Extract the (X, Y) coordinate from the center of the cell holding the provided text.  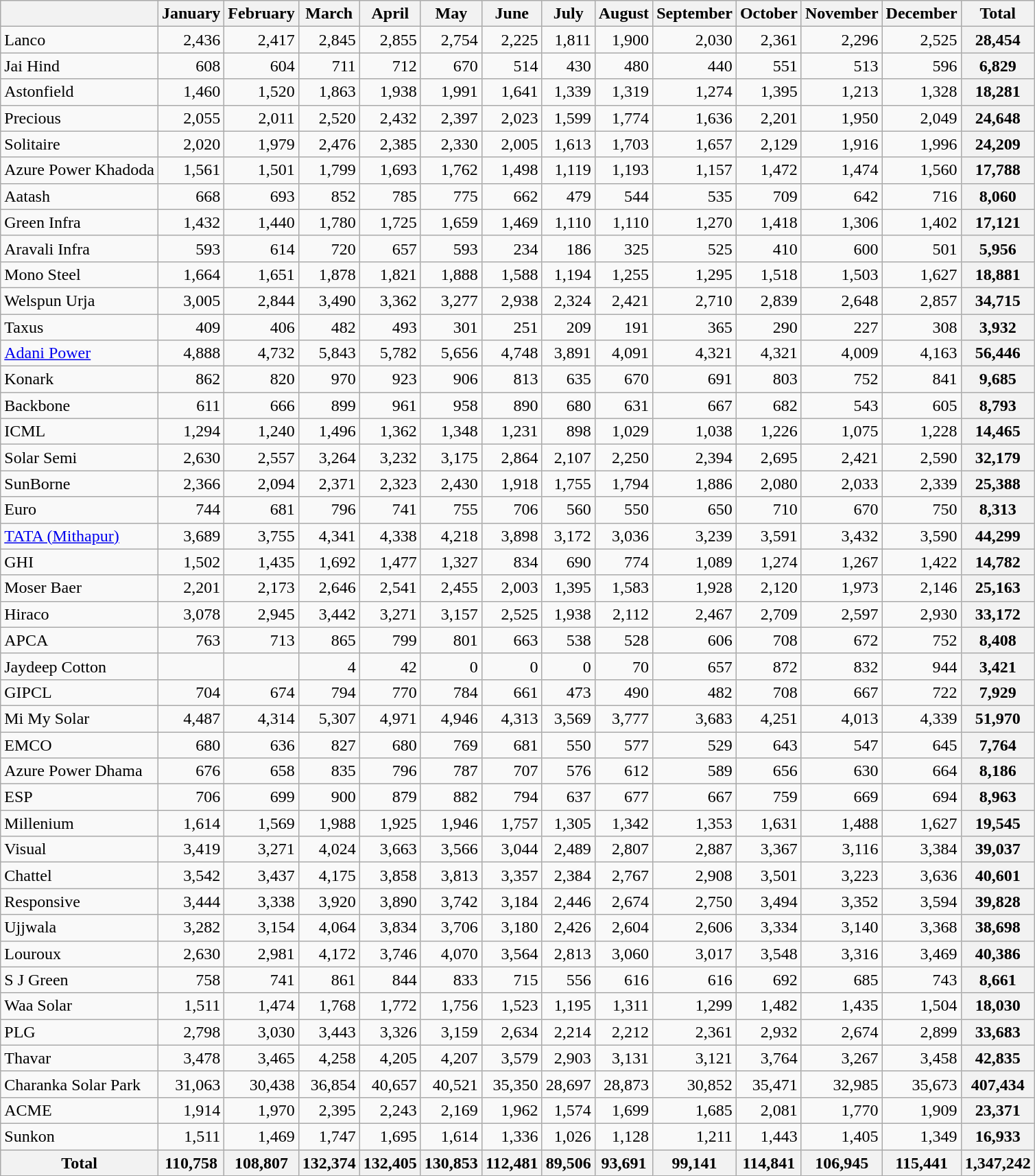
39,037 (997, 849)
1,991 (451, 92)
70 (623, 666)
3,478 (191, 1058)
923 (390, 379)
191 (623, 327)
1,973 (842, 588)
S J Green (80, 980)
2,857 (922, 301)
Green Infra (80, 222)
1,255 (623, 274)
716 (922, 196)
1,193 (623, 170)
664 (922, 771)
18,030 (997, 1006)
604 (261, 66)
2,604 (623, 928)
3,443 (329, 1032)
1,561 (191, 170)
2,055 (191, 118)
2,005 (512, 144)
3,264 (329, 458)
1,327 (451, 562)
4,218 (451, 536)
1,026 (568, 1136)
2,864 (512, 458)
44,299 (997, 536)
ICML (80, 432)
643 (768, 744)
841 (922, 379)
1,518 (768, 274)
2,395 (329, 1110)
3,458 (922, 1058)
556 (568, 980)
Waa Solar (80, 1006)
301 (451, 327)
2,754 (451, 40)
3,334 (768, 928)
2,938 (512, 301)
3,891 (568, 353)
1,405 (842, 1136)
SunBorne (80, 484)
24,648 (997, 118)
3,352 (842, 902)
1,029 (623, 432)
1,946 (451, 823)
14,465 (997, 432)
ESP (80, 797)
Responsive (80, 902)
4,175 (329, 875)
669 (842, 797)
2,146 (922, 588)
2,397 (451, 118)
612 (623, 771)
852 (329, 196)
3,180 (512, 928)
3,044 (512, 849)
614 (261, 248)
2,695 (768, 458)
3,267 (842, 1058)
1,496 (329, 432)
890 (512, 405)
3,239 (695, 536)
3,742 (451, 902)
114,841 (768, 1163)
2,394 (695, 458)
2,366 (191, 484)
1,799 (329, 170)
3,683 (695, 718)
3,005 (191, 301)
18,881 (997, 274)
2,590 (922, 458)
1,988 (329, 823)
3,898 (512, 536)
5,307 (329, 718)
3,159 (451, 1032)
Sunkon (80, 1136)
Jaydeep Cotton (80, 666)
3,175 (451, 458)
2,541 (390, 588)
42,835 (997, 1058)
1,918 (512, 484)
Mono Steel (80, 274)
234 (512, 248)
658 (261, 771)
813 (512, 379)
1,755 (568, 484)
3,232 (390, 458)
4,339 (922, 718)
3,777 (623, 718)
290 (768, 327)
1,402 (922, 222)
Aravali Infra (80, 248)
106,945 (842, 1163)
2,597 (842, 614)
3,579 (512, 1058)
2,330 (451, 144)
2,839 (768, 301)
51,970 (997, 718)
677 (623, 797)
4,013 (842, 718)
1,294 (191, 432)
4,487 (191, 718)
709 (768, 196)
1,699 (623, 1110)
132,374 (329, 1163)
4,207 (451, 1058)
490 (623, 692)
3,121 (695, 1058)
1,523 (512, 1006)
544 (623, 196)
560 (568, 510)
209 (568, 327)
17,121 (997, 222)
514 (512, 66)
529 (695, 744)
3,490 (329, 301)
25,163 (997, 588)
473 (568, 692)
3,357 (512, 875)
1,583 (623, 588)
406 (261, 327)
2,845 (329, 40)
606 (695, 640)
835 (329, 771)
407,434 (997, 1084)
3,542 (191, 875)
694 (922, 797)
Ujjwala (80, 928)
1,038 (695, 432)
1,863 (329, 92)
872 (768, 666)
1,226 (768, 432)
2,371 (329, 484)
APCA (80, 640)
2,003 (512, 588)
1,774 (623, 118)
1,970 (261, 1110)
2,436 (191, 40)
3,764 (768, 1058)
40,657 (390, 1084)
2,323 (390, 484)
2,120 (768, 588)
3,384 (922, 849)
2,648 (842, 301)
2,945 (261, 614)
3,282 (191, 928)
944 (922, 666)
2,173 (261, 588)
662 (512, 196)
Solar Semi (80, 458)
543 (842, 405)
38,698 (997, 928)
2,606 (695, 928)
758 (191, 980)
1,443 (768, 1136)
713 (261, 640)
July (568, 14)
3,564 (512, 954)
Astonfield (80, 92)
2,899 (922, 1032)
2,807 (623, 849)
410 (768, 248)
8,060 (997, 196)
108,807 (261, 1163)
1,925 (390, 823)
115,441 (922, 1163)
538 (568, 640)
2,212 (623, 1032)
525 (695, 248)
430 (568, 66)
958 (451, 405)
1,342 (623, 823)
Hiraco (80, 614)
1,569 (261, 823)
1,295 (695, 274)
1,299 (695, 1006)
3,184 (512, 902)
January (191, 14)
3,140 (842, 928)
2,030 (695, 40)
4,314 (261, 718)
704 (191, 692)
99,141 (695, 1163)
1,504 (922, 1006)
3,689 (191, 536)
865 (329, 640)
August (623, 14)
3,060 (623, 954)
1,996 (922, 144)
1,311 (623, 1006)
1,909 (922, 1110)
1,821 (390, 274)
650 (695, 510)
2,887 (695, 849)
1,460 (191, 92)
589 (695, 771)
1,703 (623, 144)
3,469 (922, 954)
1,695 (390, 1136)
844 (390, 980)
2,750 (695, 902)
130,853 (451, 1163)
898 (568, 432)
862 (191, 379)
1,422 (922, 562)
608 (191, 66)
1,794 (623, 484)
4,024 (329, 849)
479 (568, 196)
1,770 (842, 1110)
Chattel (80, 875)
3,566 (451, 849)
3,594 (922, 902)
1,119 (568, 170)
691 (695, 379)
1,440 (261, 222)
1,657 (695, 144)
1,503 (842, 274)
2,476 (329, 144)
879 (390, 797)
801 (451, 640)
2,446 (568, 902)
1,477 (390, 562)
1,319 (623, 92)
4,064 (329, 928)
833 (451, 980)
711 (329, 66)
1,128 (623, 1136)
1,747 (329, 1136)
820 (261, 379)
32,179 (997, 458)
365 (695, 327)
1,228 (922, 432)
2,520 (329, 118)
Jai Hind (80, 66)
720 (329, 248)
4,338 (390, 536)
799 (390, 640)
Lanco (80, 40)
899 (329, 405)
3,036 (623, 536)
1,418 (768, 222)
774 (623, 562)
2,250 (623, 458)
3,858 (390, 875)
3,030 (261, 1032)
March (329, 14)
480 (623, 66)
2,339 (922, 484)
699 (261, 797)
October (768, 14)
1,339 (568, 92)
February (261, 14)
5,956 (997, 248)
1,693 (390, 170)
513 (842, 66)
1,520 (261, 92)
1,641 (512, 92)
Precious (80, 118)
325 (623, 248)
3,890 (390, 902)
93,691 (623, 1163)
2,243 (390, 1110)
656 (768, 771)
4,341 (329, 536)
3,663 (390, 849)
440 (695, 66)
1,757 (512, 823)
663 (512, 640)
2,813 (568, 954)
642 (842, 196)
3,367 (768, 849)
3,154 (261, 928)
9,685 (997, 379)
600 (842, 248)
4,009 (842, 353)
4,091 (623, 353)
35,471 (768, 1084)
1,651 (261, 274)
1,900 (623, 40)
8,408 (997, 640)
2,710 (695, 301)
Azure Power Dhama (80, 771)
251 (512, 327)
4,888 (191, 353)
784 (451, 692)
900 (329, 797)
775 (451, 196)
661 (512, 692)
56,446 (997, 353)
TATA (Mithapur) (80, 536)
2,432 (390, 118)
28,697 (568, 1084)
1,328 (922, 92)
803 (768, 379)
1,685 (695, 1110)
551 (768, 66)
1,574 (568, 1110)
2,020 (191, 144)
8,313 (997, 510)
787 (451, 771)
1,231 (512, 432)
611 (191, 405)
1,588 (512, 274)
EMCO (80, 744)
1,267 (842, 562)
3,444 (191, 902)
30,852 (695, 1084)
2,417 (261, 40)
1,888 (451, 274)
Aatash (80, 196)
744 (191, 510)
1,613 (568, 144)
2,646 (329, 588)
4,163 (922, 353)
635 (568, 379)
1,195 (568, 1006)
3,706 (451, 928)
1,305 (568, 823)
970 (329, 379)
676 (191, 771)
1,914 (191, 1110)
3,932 (997, 327)
September (695, 14)
577 (623, 744)
2,324 (568, 301)
28,454 (997, 40)
1,916 (842, 144)
645 (922, 744)
3,316 (842, 954)
November (842, 14)
1,498 (512, 170)
3,223 (842, 875)
630 (842, 771)
23,371 (997, 1110)
693 (261, 196)
25,388 (997, 484)
4,070 (451, 954)
7,929 (997, 692)
35,350 (512, 1084)
2,049 (922, 118)
2,981 (261, 954)
605 (922, 405)
2,467 (695, 614)
2,080 (768, 484)
308 (922, 327)
2,489 (568, 849)
1,347,242 (997, 1163)
1,213 (842, 92)
Louroux (80, 954)
2,296 (842, 40)
1,353 (695, 823)
3,834 (390, 928)
227 (842, 327)
3,746 (390, 954)
4,748 (512, 353)
1,075 (842, 432)
785 (390, 196)
4,946 (451, 718)
3,432 (842, 536)
3,078 (191, 614)
Euro (80, 510)
1,560 (922, 170)
501 (922, 248)
1,811 (568, 40)
3,277 (451, 301)
547 (842, 744)
2,385 (390, 144)
Charanka Solar Park (80, 1084)
2,081 (768, 1110)
1,336 (512, 1136)
769 (451, 744)
2,225 (512, 40)
3,116 (842, 849)
3,017 (695, 954)
832 (842, 666)
112,481 (512, 1163)
Konark (80, 379)
1,928 (695, 588)
2,094 (261, 484)
2,634 (512, 1032)
710 (768, 510)
Mi My Solar (80, 718)
1,194 (568, 274)
1,362 (390, 432)
4,251 (768, 718)
GIPCL (80, 692)
2,908 (695, 875)
110,758 (191, 1163)
Backbone (80, 405)
1,501 (261, 170)
722 (922, 692)
Welspun Urja (80, 301)
17,788 (997, 170)
1,962 (512, 1110)
3,548 (768, 954)
PLG (80, 1032)
Azure Power Khadoda (80, 170)
2,844 (261, 301)
2,709 (768, 614)
33,172 (997, 614)
28,873 (623, 1084)
ACME (80, 1110)
712 (390, 66)
1,762 (451, 170)
1,488 (842, 823)
493 (390, 327)
16,933 (997, 1136)
2,129 (768, 144)
685 (842, 980)
2,855 (390, 40)
3,813 (451, 875)
4,258 (329, 1058)
759 (768, 797)
2,932 (768, 1032)
1,349 (922, 1136)
3,172 (568, 536)
4,313 (512, 718)
750 (922, 510)
961 (390, 405)
3,437 (261, 875)
4,205 (390, 1058)
24,209 (997, 144)
186 (568, 248)
19,545 (997, 823)
3,368 (922, 928)
3,494 (768, 902)
Moser Baer (80, 588)
409 (191, 327)
42 (390, 666)
1,772 (390, 1006)
1,886 (695, 484)
2,930 (922, 614)
30,438 (261, 1084)
35,673 (922, 1084)
743 (922, 980)
1,692 (329, 562)
8,793 (997, 405)
5,843 (329, 353)
14,782 (997, 562)
882 (451, 797)
Solitaire (80, 144)
40,521 (451, 1084)
755 (451, 510)
34,715 (997, 301)
1,979 (261, 144)
666 (261, 405)
40,601 (997, 875)
2,023 (512, 118)
7,764 (997, 744)
3,419 (191, 849)
April (390, 14)
3,362 (390, 301)
3,755 (261, 536)
3,920 (329, 902)
3,569 (568, 718)
2,903 (568, 1058)
2,169 (451, 1110)
1,306 (842, 222)
Adani Power (80, 353)
637 (568, 797)
674 (261, 692)
1,240 (261, 432)
2,107 (568, 458)
692 (768, 980)
690 (568, 562)
770 (390, 692)
861 (329, 980)
1,659 (451, 222)
1,636 (695, 118)
1,211 (695, 1136)
36,854 (329, 1084)
3,636 (922, 875)
1,768 (329, 1006)
31,063 (191, 1084)
2,214 (568, 1032)
3,131 (623, 1058)
1,780 (329, 222)
Visual (80, 849)
December (922, 14)
1,432 (191, 222)
535 (695, 196)
682 (768, 405)
631 (623, 405)
1,756 (451, 1006)
89,506 (568, 1163)
1,472 (768, 170)
672 (842, 640)
May (451, 14)
1,482 (768, 1006)
1,089 (695, 562)
8,661 (997, 980)
636 (261, 744)
1,502 (191, 562)
827 (329, 744)
3,590 (922, 536)
6,829 (997, 66)
132,405 (390, 1163)
5,656 (451, 353)
763 (191, 640)
4,971 (390, 718)
39,828 (997, 902)
2,430 (451, 484)
4,172 (329, 954)
2,557 (261, 458)
2,455 (451, 588)
3,421 (997, 666)
576 (568, 771)
3,326 (390, 1032)
5,782 (390, 353)
2,112 (623, 614)
8,186 (997, 771)
Thavar (80, 1058)
1,348 (451, 432)
4,732 (261, 353)
668 (191, 196)
528 (623, 640)
June (512, 14)
2,426 (568, 928)
Taxus (80, 327)
1,270 (695, 222)
1,599 (568, 118)
2,798 (191, 1032)
8,963 (997, 797)
1,725 (390, 222)
Millenium (80, 823)
2,767 (623, 875)
4 (329, 666)
3,338 (261, 902)
2,384 (568, 875)
32,985 (842, 1084)
715 (512, 980)
2,033 (842, 484)
3,501 (768, 875)
40,386 (997, 954)
3,157 (451, 614)
3,442 (329, 614)
3,465 (261, 1058)
596 (922, 66)
1,950 (842, 118)
707 (512, 771)
3,591 (768, 536)
1,878 (329, 274)
906 (451, 379)
33,683 (997, 1032)
18,281 (997, 92)
GHI (80, 562)
834 (512, 562)
1,631 (768, 823)
2,011 (261, 118)
1,664 (191, 274)
1,157 (695, 170)
